Return the (X, Y) coordinate for the center point of the cell that contains the specified text.  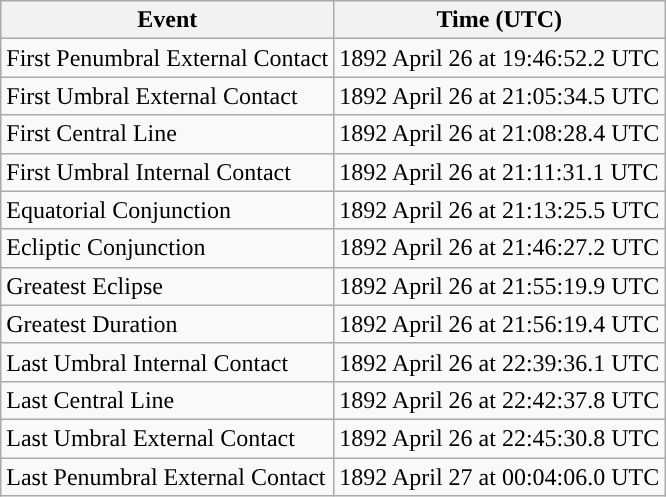
1892 April 26 at 22:45:30.8 UTC (500, 438)
1892 April 26 at 22:39:36.1 UTC (500, 362)
First Central Line (168, 134)
1892 April 27 at 00:04:06.0 UTC (500, 477)
First Umbral External Contact (168, 96)
Last Central Line (168, 400)
1892 April 26 at 22:42:37.8 UTC (500, 400)
First Penumbral External Contact (168, 58)
1892 April 26 at 21:11:31.1 UTC (500, 172)
Last Umbral Internal Contact (168, 362)
Event (168, 20)
1892 April 26 at 21:05:34.5 UTC (500, 96)
Last Umbral External Contact (168, 438)
1892 April 26 at 21:55:19.9 UTC (500, 286)
Greatest Eclipse (168, 286)
Time (UTC) (500, 20)
First Umbral Internal Contact (168, 172)
Ecliptic Conjunction (168, 248)
1892 April 26 at 21:13:25.5 UTC (500, 210)
1892 April 26 at 21:56:19.4 UTC (500, 324)
1892 April 26 at 19:46:52.2 UTC (500, 58)
Equatorial Conjunction (168, 210)
1892 April 26 at 21:08:28.4 UTC (500, 134)
Greatest Duration (168, 324)
1892 April 26 at 21:46:27.2 UTC (500, 248)
Last Penumbral External Contact (168, 477)
